From the cell containing the given text, extract its center point as [X, Y] coordinate. 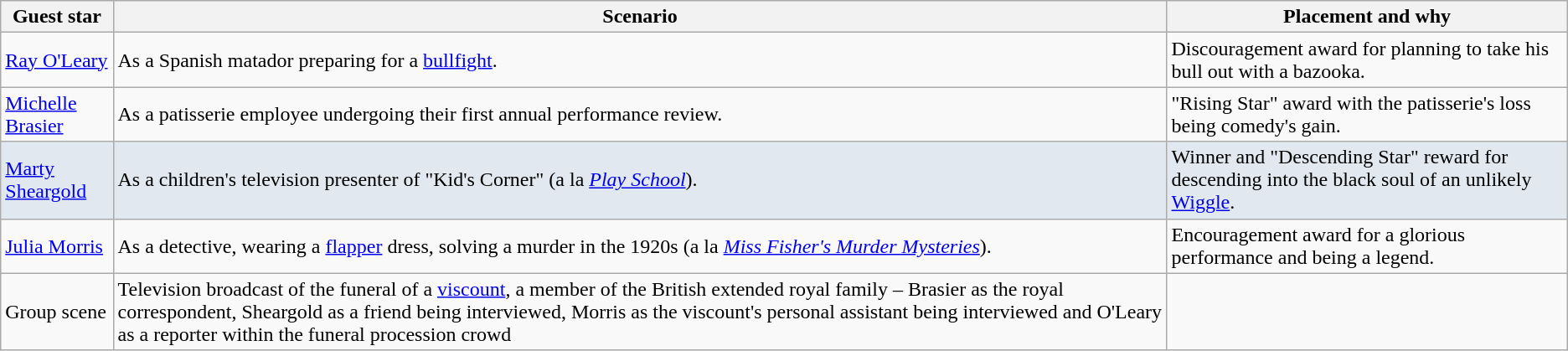
As a Spanish matador preparing for a bullfight. [640, 60]
Julia Morris [57, 246]
Group scene [57, 312]
Placement and why [1367, 17]
Guest star [57, 17]
Marty Sheargold [57, 180]
Scenario [640, 17]
As a detective, wearing a flapper dress, solving a murder in the 1920s (a la Miss Fisher's Murder Mysteries). [640, 246]
"Rising Star" award with the patisserie's loss being comedy's gain. [1367, 114]
Discouragement award for planning to take his bull out with a bazooka. [1367, 60]
As a patisserie employee undergoing their first annual performance review. [640, 114]
Encouragement award for a glorious performance and being a legend. [1367, 246]
Ray O'Leary [57, 60]
Winner and "Descending Star" reward for descending into the black soul of an unlikely Wiggle. [1367, 180]
As a children's television presenter of "Kid's Corner" (a la Play School). [640, 180]
Michelle Brasier [57, 114]
